Search for the cell housing the specified text and yield its [x, y] center coordinate. 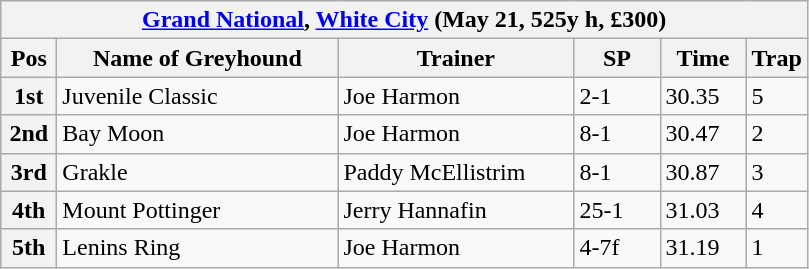
2nd [29, 134]
Trainer [456, 58]
Mount Pottinger [198, 210]
Name of Greyhound [198, 58]
SP [617, 58]
Bay Moon [198, 134]
4th [29, 210]
Grakle [198, 172]
Grand National, White City (May 21, 525y h, £300) [404, 20]
1st [29, 96]
31.19 [703, 248]
1 [776, 248]
Juvenile Classic [198, 96]
Time [703, 58]
Lenins Ring [198, 248]
Paddy McEllistrim [456, 172]
30.87 [703, 172]
30.35 [703, 96]
Trap [776, 58]
Pos [29, 58]
30.47 [703, 134]
31.03 [703, 210]
2 [776, 134]
2-1 [617, 96]
3 [776, 172]
5 [776, 96]
25-1 [617, 210]
4-7f [617, 248]
5th [29, 248]
4 [776, 210]
Jerry Hannafin [456, 210]
3rd [29, 172]
